Capture the cell that displays the provided text and extract its [x, y] central coordinate. 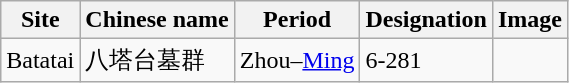
Image [530, 20]
Period [297, 20]
Chinese name [157, 20]
Site [40, 20]
Batatai [40, 60]
Designation [426, 20]
八塔台墓群 [157, 60]
Zhou–Ming [297, 60]
6-281 [426, 60]
